Determine the [x, y] coordinate at the center of the cell enclosing the given text.  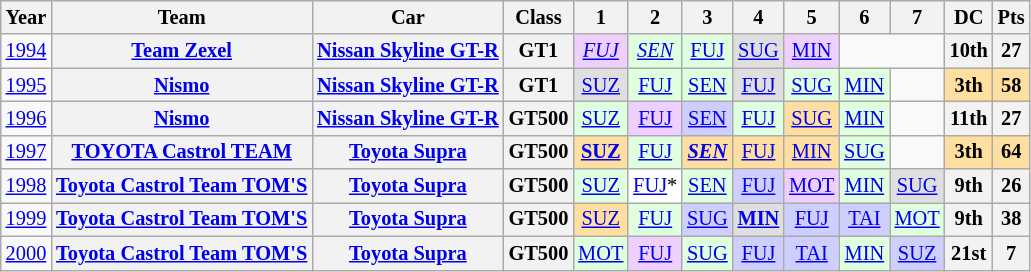
Team [182, 17]
5 [812, 17]
3 [707, 17]
6 [864, 17]
1997 [26, 152]
1996 [26, 118]
38 [1012, 219]
1998 [26, 186]
Team Zexel [182, 51]
1 [600, 17]
TOYOTA Castrol TEAM [182, 152]
2 [655, 17]
10th [969, 51]
Car [408, 17]
DC [969, 17]
58 [1012, 85]
64 [1012, 152]
Pts [1012, 17]
1999 [26, 219]
FUJ* [655, 186]
26 [1012, 186]
1995 [26, 85]
Class [539, 17]
2000 [26, 253]
4 [759, 17]
11th [969, 118]
21st [969, 253]
Year [26, 17]
1994 [26, 51]
